Scan for the cell matching the given text and deliver its [X, Y] coordinate at center. 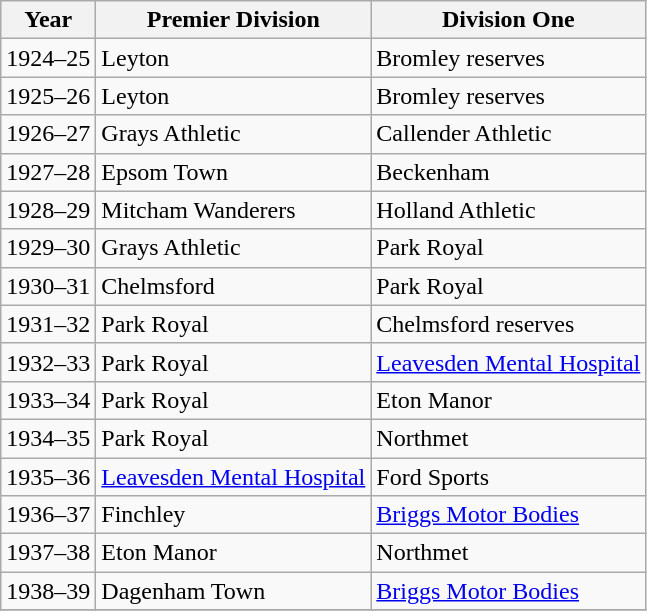
Epsom Town [234, 172]
1926–27 [48, 134]
1938–39 [48, 591]
1936–37 [48, 515]
Year [48, 20]
1930–31 [48, 286]
1927–28 [48, 172]
Dagenham Town [234, 591]
1937–38 [48, 553]
Holland Athletic [508, 210]
Division One [508, 20]
Chelmsford [234, 286]
Chelmsford reserves [508, 324]
Beckenham [508, 172]
Callender Athletic [508, 134]
1929–30 [48, 248]
Mitcham Wanderers [234, 210]
Ford Sports [508, 477]
1925–26 [48, 96]
1931–32 [48, 324]
1934–35 [48, 438]
Premier Division [234, 20]
1935–36 [48, 477]
1932–33 [48, 362]
1924–25 [48, 58]
1933–34 [48, 400]
Finchley [234, 515]
1928–29 [48, 210]
